Output the (x, y) coordinate of the center of the cell containing the given text.  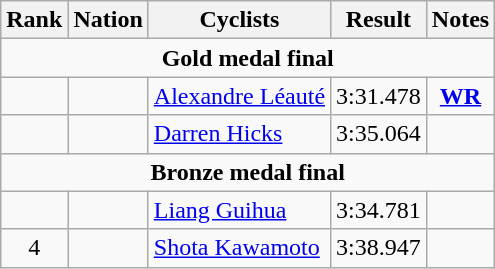
Cyclists (239, 20)
Result (379, 20)
Rank (34, 20)
Alexandre Léauté (239, 96)
3:31.478 (379, 96)
Shota Kawamoto (239, 248)
WR (460, 96)
Darren Hicks (239, 134)
Liang Guihua (239, 210)
3:35.064 (379, 134)
Nation (108, 20)
4 (34, 248)
Gold medal final (248, 58)
3:38.947 (379, 248)
Notes (460, 20)
Bronze medal final (248, 172)
3:34.781 (379, 210)
